Output the [X, Y] coordinate of the center of the cell containing the given text.  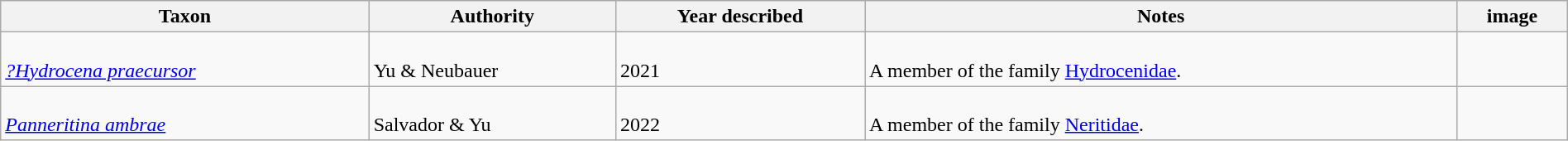
Authority [492, 17]
A member of the family Hydrocenidae. [1161, 60]
2021 [739, 60]
image [1513, 17]
Notes [1161, 17]
Year described [739, 17]
A member of the family Neritidae. [1161, 113]
Salvador & Yu [492, 113]
?Hydrocena praecursor [185, 60]
Panneritina ambrae [185, 113]
Yu & Neubauer [492, 60]
2022 [739, 113]
Taxon [185, 17]
